Determine the [X, Y] coordinate at the center of the cell enclosing the given text.  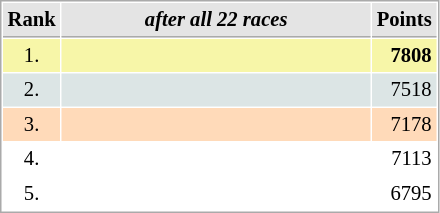
7178 [404, 124]
2. [32, 90]
5. [32, 194]
7808 [404, 56]
6795 [404, 194]
Rank [32, 20]
7113 [404, 158]
1. [32, 56]
7518 [404, 90]
4. [32, 158]
3. [32, 124]
after all 22 races [216, 20]
Points [404, 20]
